Search for the cell housing the specified text and yield its (x, y) center coordinate. 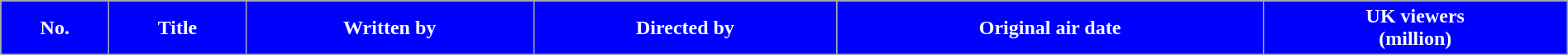
UK viewers(million) (1415, 28)
No. (55, 28)
Written by (390, 28)
Original air date (1050, 28)
Title (177, 28)
Directed by (685, 28)
